Determine the (X, Y) coordinate at the center of the cell enclosing the given text.  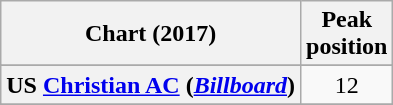
12 (347, 85)
Chart (2017) (151, 34)
US Christian AC (Billboard) (151, 85)
Peak position (347, 34)
